Return the [x, y] coordinate for the center point of the cell that contains the specified text.  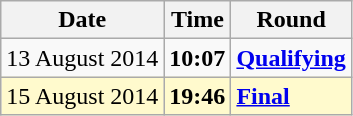
19:46 [198, 96]
Qualifying [291, 58]
Final [291, 96]
Date [82, 20]
Round [291, 20]
10:07 [198, 58]
Time [198, 20]
15 August 2014 [82, 96]
13 August 2014 [82, 58]
